Find where the given text appears and provide that cell's center as (x, y) coordinate. 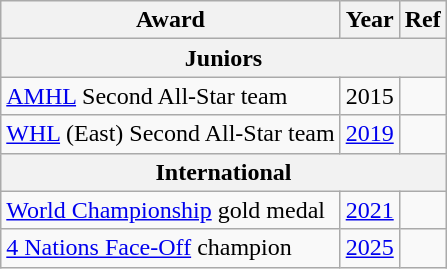
AMHL Second All-Star team (170, 96)
Juniors (224, 58)
Award (170, 20)
2019 (370, 134)
International (224, 172)
2025 (370, 248)
WHL (East) Second All-Star team (170, 134)
Ref (422, 20)
4 Nations Face-Off champion (170, 248)
2015 (370, 96)
2021 (370, 210)
World Championship gold medal (170, 210)
Year (370, 20)
